Provide the (x, y) coordinate of the cell's center where the given text is located.  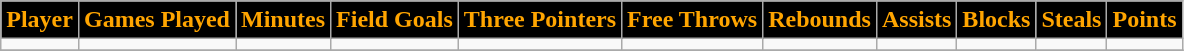
Field Goals (395, 20)
Points (1144, 20)
Assists (916, 20)
Minutes (284, 20)
Player (40, 20)
Blocks (996, 20)
Three Pointers (540, 20)
Free Throws (692, 20)
Steals (1072, 20)
Rebounds (820, 20)
Games Played (156, 20)
